Scan for the cell matching the given text and deliver its (X, Y) coordinate at center. 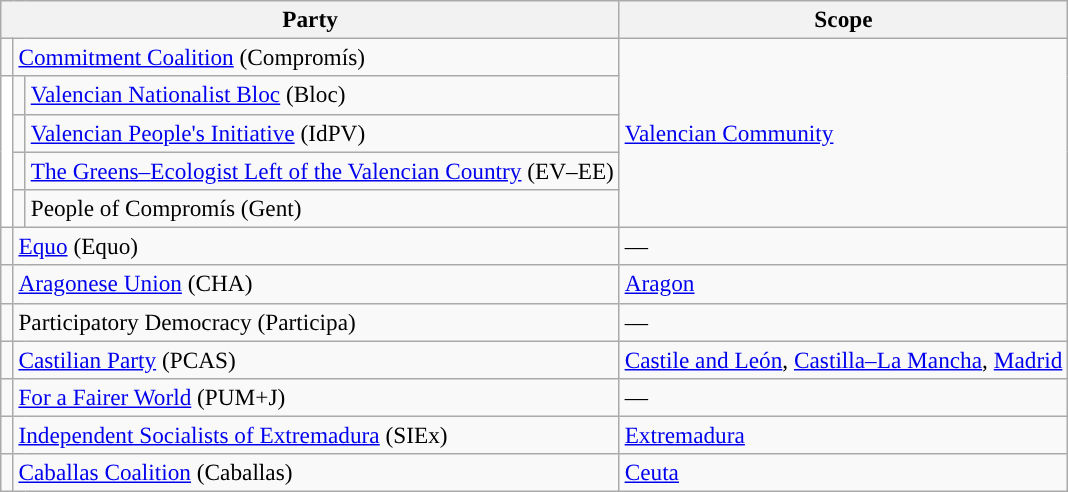
For a Fairer World (PUM+J) (316, 397)
Participatory Democracy (Participa) (316, 322)
Valencian Community (843, 132)
Castile and León, Castilla–La Mancha, Madrid (843, 359)
Ceuta (843, 473)
Valencian People's Initiative (IdPV) (322, 133)
Caballas Coalition (Caballas) (316, 473)
Valencian Nationalist Bloc (Bloc) (322, 95)
People of Compromís (Gent) (322, 208)
Scope (843, 19)
The Greens–Ecologist Left of the Valencian Country (EV–EE) (322, 170)
Commitment Coalition (Compromís) (316, 57)
Equo (Equo) (316, 246)
Aragon (843, 284)
Party (310, 19)
Castilian Party (PCAS) (316, 359)
Independent Socialists of Extremadura (SIEx) (316, 435)
Aragonese Union (CHA) (316, 284)
Extremadura (843, 435)
